Provide the (X, Y) coordinate of the cell's center where the given text is located.  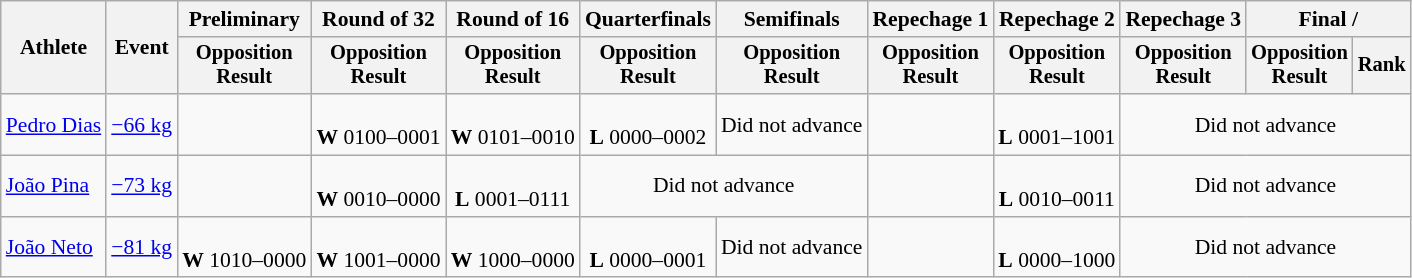
L 0010–0011 (1056, 186)
Athlete (54, 48)
Round of 32 (378, 19)
Repechage 2 (1056, 19)
L 0000–1000 (1056, 248)
L 0000–0002 (648, 124)
W 1000–0000 (513, 248)
W 1001–0000 (378, 248)
Pedro Dias (54, 124)
Repechage 1 (930, 19)
Semifinals (792, 19)
Quarterfinals (648, 19)
−73 kg (142, 186)
−81 kg (142, 248)
João Neto (54, 248)
Preliminary (244, 19)
−66 kg (142, 124)
L 0001–1001 (1056, 124)
W 0010–0000 (378, 186)
Event (142, 48)
João Pina (54, 186)
Round of 16 (513, 19)
Rank (1382, 66)
Final / (1328, 19)
L 0000–0001 (648, 248)
W 0100–0001 (378, 124)
L 0001–0111 (513, 186)
Repechage 3 (1183, 19)
W 0101–0010 (513, 124)
W 1010–0000 (244, 248)
